Detect which cell encompasses the target text, then output its [x, y] center coordinate. 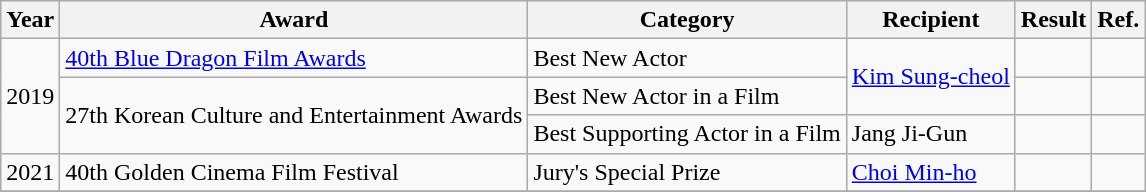
Recipient [930, 20]
Result [1053, 20]
Ref. [1118, 20]
Year [30, 20]
Jury's Special Prize [687, 172]
Best New Actor in a Film [687, 96]
Award [294, 20]
Jang Ji-Gun [930, 134]
40th Golden Cinema Film Festival [294, 172]
Kim Sung-cheol [930, 77]
2021 [30, 172]
Best New Actor [687, 58]
Choi Min-ho [930, 172]
2019 [30, 96]
40th Blue Dragon Film Awards [294, 58]
27th Korean Culture and Entertainment Awards [294, 115]
Best Supporting Actor in a Film [687, 134]
Category [687, 20]
